Provide the [x, y] coordinate of the cell's center where the given text is located.  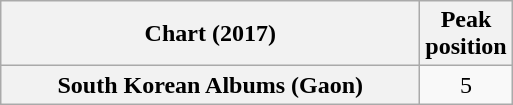
Peakposition [466, 34]
South Korean Albums (Gaon) [210, 85]
Chart (2017) [210, 34]
5 [466, 85]
